Capture the cell that displays the provided text and extract its [x, y] central coordinate. 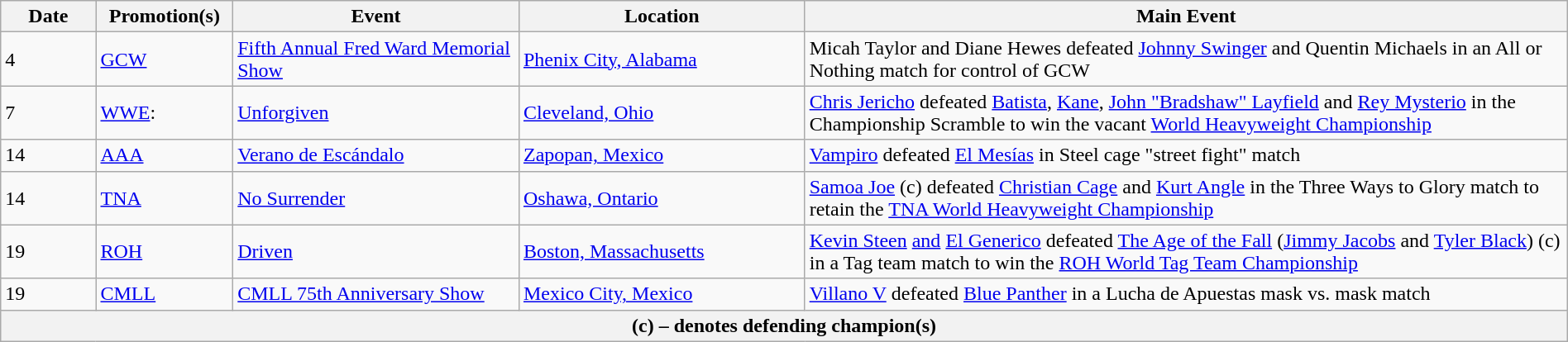
Unforgiven [376, 112]
Vampiro defeated El Mesías in Steel cage "street fight" match [1186, 155]
Micah Taylor and Diane Hewes defeated Johnny Swinger and Quentin Michaels in an All or Nothing match for control of GCW [1186, 59]
Date [48, 17]
Villano V defeated Blue Panther in a Lucha de Apuestas mask vs. mask match [1186, 294]
4 [48, 59]
Zapopan, Mexico [662, 155]
Location [662, 17]
Phenix City, Alabama [662, 59]
Cleveland, Ohio [662, 112]
ROH [165, 251]
Oshawa, Ontario [662, 198]
GCW [165, 59]
Fifth Annual Fred Ward Memorial Show [376, 59]
No Surrender [376, 198]
WWE: [165, 112]
Driven [376, 251]
CMLL [165, 294]
Mexico City, Mexico [662, 294]
7 [48, 112]
Boston, Massachusetts [662, 251]
Verano de Escándalo [376, 155]
Promotion(s) [165, 17]
Samoa Joe (c) defeated Christian Cage and Kurt Angle in the Three Ways to Glory match to retain the TNA World Heavyweight Championship [1186, 198]
CMLL 75th Anniversary Show [376, 294]
Event [376, 17]
AAA [165, 155]
Main Event [1186, 17]
TNA [165, 198]
(c) – denotes defending champion(s) [784, 325]
